Detect which cell encompasses the target text, then output its [x, y] center coordinate. 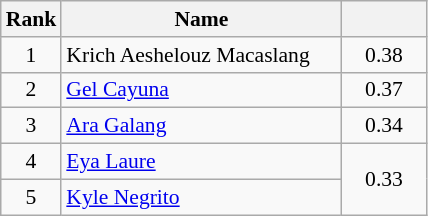
2 [32, 90]
Gel Cayuna [201, 90]
0.37 [384, 90]
0.34 [384, 126]
0.38 [384, 55]
0.33 [384, 180]
Name [201, 19]
4 [32, 162]
1 [32, 55]
Kyle Negrito [201, 197]
5 [32, 197]
Krich Aeshelouz Macaslang [201, 55]
Eya Laure [201, 162]
Ara Galang [201, 126]
Rank [32, 19]
3 [32, 126]
